Identify which cell holds the provided text, then report its (x, y) central coordinate. 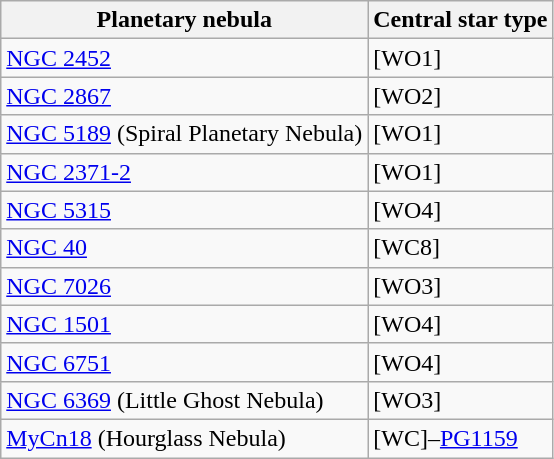
[WC]–PG1159 (460, 438)
NGC 5189 (Spiral Planetary Nebula) (184, 134)
NGC 6751 (184, 362)
NGC 5315 (184, 210)
NGC 2452 (184, 58)
[WO2] (460, 96)
NGC 2371-2 (184, 172)
Central star type (460, 20)
[WC8] (460, 248)
NGC 6369 (Little Ghost Nebula) (184, 400)
Planetary nebula (184, 20)
NGC 1501 (184, 324)
NGC 40 (184, 248)
NGC 7026 (184, 286)
NGC 2867 (184, 96)
MyCn18 (Hourglass Nebula) (184, 438)
